Determine the [x, y] coordinate at the center of the cell enclosing the given text.  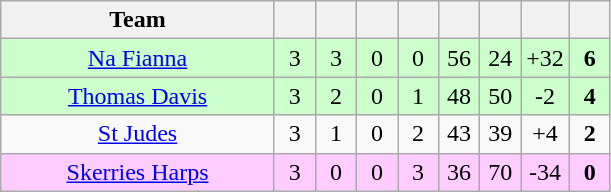
Skerries Harps [138, 172]
43 [460, 134]
4 [590, 96]
36 [460, 172]
-34 [546, 172]
Na Fianna [138, 58]
6 [590, 58]
+32 [546, 58]
50 [500, 96]
Thomas Davis [138, 96]
56 [460, 58]
+4 [546, 134]
24 [500, 58]
39 [500, 134]
St Judes [138, 134]
Team [138, 20]
-2 [546, 96]
48 [460, 96]
70 [500, 172]
